For the text-containing cell, return its midpoint in [x, y] coordinate format. 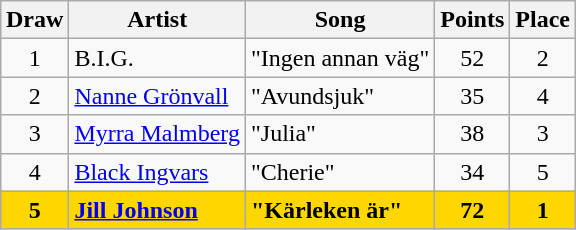
38 [472, 134]
72 [472, 210]
Place [543, 20]
Myrra Malmberg [158, 134]
52 [472, 58]
Jill Johnson [158, 210]
34 [472, 172]
Black Ingvars [158, 172]
"Cherie" [340, 172]
"Avundsjuk" [340, 96]
"Julia" [340, 134]
Points [472, 20]
Artist [158, 20]
B.I.G. [158, 58]
Nanne Grönvall [158, 96]
35 [472, 96]
Draw [34, 20]
Song [340, 20]
"Kärleken är" [340, 210]
"Ingen annan väg" [340, 58]
